From the cell containing the given text, extract its center point as [x, y] coordinate. 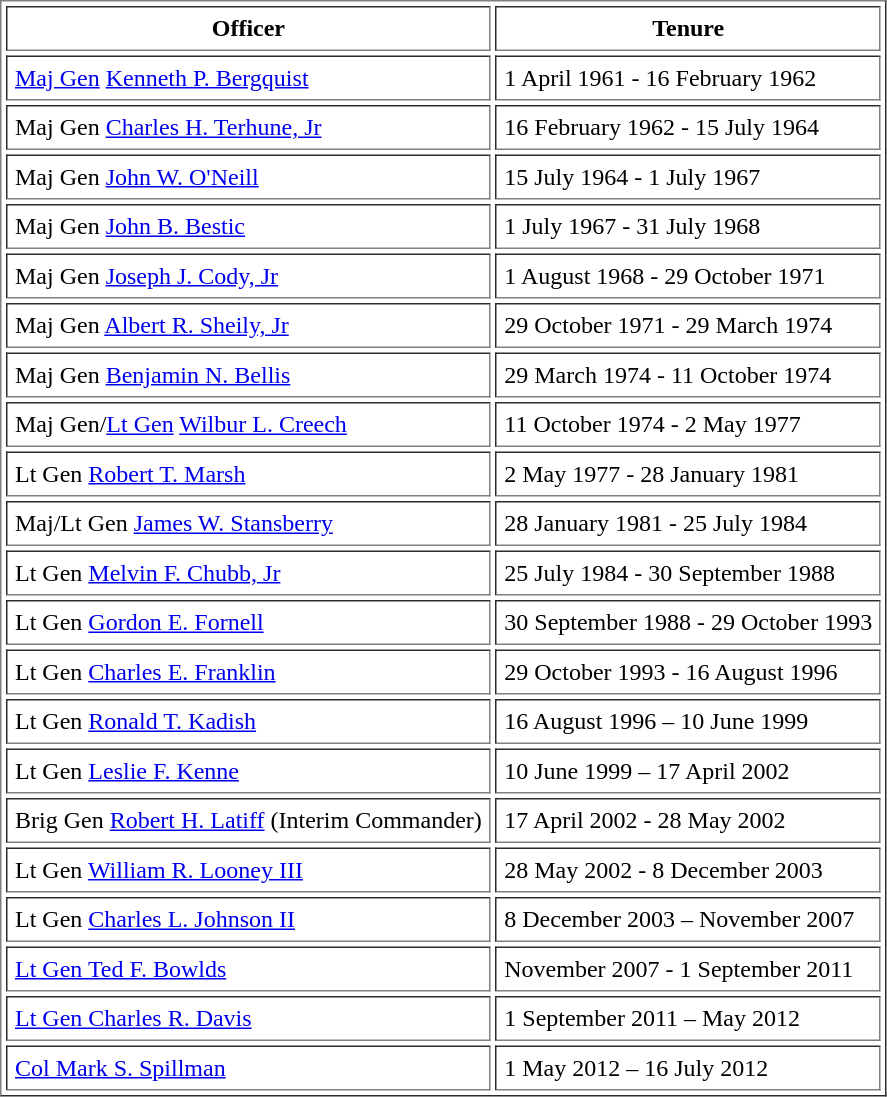
Maj Gen/Lt Gen Wilbur L. Creech [248, 424]
Lt Gen Robert T. Marsh [248, 474]
2 May 1977 - 28 January 1981 [688, 474]
11 October 1974 - 2 May 1977 [688, 424]
Lt Gen Leslie F. Kenne [248, 770]
Maj Gen Joseph J. Cody, Jr [248, 276]
16 February 1962 - 15 July 1964 [688, 128]
Maj Gen Kenneth P. Bergquist [248, 78]
16 August 1996 – 10 June 1999 [688, 722]
8 December 2003 – November 2007 [688, 920]
Lt Gen Charles L. Johnson II [248, 920]
Lt Gen Ted F. Bowlds [248, 968]
15 July 1964 - 1 July 1967 [688, 176]
1 September 2011 – May 2012 [688, 1018]
Maj Gen Benjamin N. Bellis [248, 374]
10 June 1999 – 17 April 2002 [688, 770]
Lt Gen Melvin F. Chubb, Jr [248, 572]
Officer [248, 28]
Brig Gen Robert H. Latiff (Interim Commander) [248, 820]
28 May 2002 - 8 December 2003 [688, 870]
30 September 1988 - 29 October 1993 [688, 622]
1 May 2012 – 16 July 2012 [688, 1068]
Col Mark S. Spillman [248, 1068]
1 August 1968 - 29 October 1971 [688, 276]
1 July 1967 - 31 July 1968 [688, 226]
November 2007 - 1 September 2011 [688, 968]
Maj/Lt Gen James W. Stansberry [248, 524]
17 April 2002 - 28 May 2002 [688, 820]
28 January 1981 - 25 July 1984 [688, 524]
Maj Gen John B. Bestic [248, 226]
Maj Gen Albert R. Sheily, Jr [248, 326]
29 March 1974 - 11 October 1974 [688, 374]
Lt Gen Charles E. Franklin [248, 672]
Maj Gen John W. O'Neill [248, 176]
Maj Gen Charles H. Terhune, Jr [248, 128]
25 July 1984 - 30 September 1988 [688, 572]
Lt Gen Charles R. Davis [248, 1018]
Lt Gen Gordon E. Fornell [248, 622]
Tenure [688, 28]
29 October 1993 - 16 August 1996 [688, 672]
29 October 1971 - 29 March 1974 [688, 326]
Lt Gen Ronald T. Kadish [248, 722]
Lt Gen William R. Looney III [248, 870]
1 April 1961 - 16 February 1962 [688, 78]
